Provide the (x, y) coordinate of the cell's center where the given text is located.  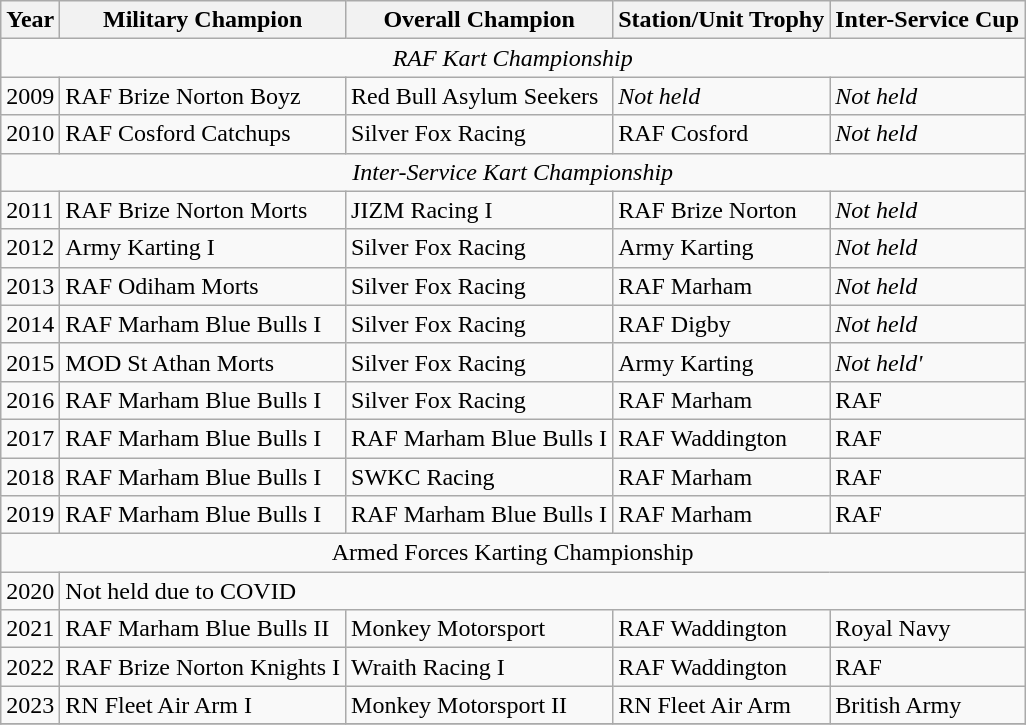
2015 (30, 362)
RAF Brize Norton Morts (203, 210)
2019 (30, 515)
2009 (30, 96)
RN Fleet Air Arm (722, 705)
Inter-Service Cup (928, 20)
SWKC Racing (480, 477)
2017 (30, 438)
MOD St Athan Morts (203, 362)
2016 (30, 400)
2011 (30, 210)
2014 (30, 324)
Not held' (928, 362)
Station/Unit Trophy (722, 20)
RAF Kart Championship (513, 58)
Monkey Motorsport (480, 629)
RN Fleet Air Arm I (203, 705)
Armed Forces Karting Championship (513, 553)
RAF Cosford Catchups (203, 134)
2010 (30, 134)
RAF Marham Blue Bulls II (203, 629)
RAF Odiham Morts (203, 286)
Red Bull Asylum Seekers (480, 96)
2020 (30, 591)
RAF Brize Norton (722, 210)
2022 (30, 667)
Military Champion (203, 20)
British Army (928, 705)
RAF Brize Norton Boyz (203, 96)
RAF Cosford (722, 134)
Wraith Racing I (480, 667)
Overall Champion (480, 20)
2018 (30, 477)
Inter-Service Kart Championship (513, 172)
2013 (30, 286)
Year (30, 20)
RAF Brize Norton Knights I (203, 667)
JIZM Racing I (480, 210)
RAF Digby (722, 324)
Royal Navy (928, 629)
Army Karting I (203, 248)
2023 (30, 705)
Monkey Motorsport II (480, 705)
2021 (30, 629)
2012 (30, 248)
Not held due to COVID (542, 591)
